Capture the cell that displays the provided text and extract its [x, y] central coordinate. 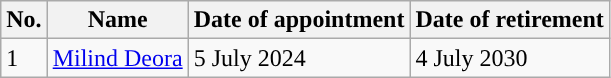
Name [118, 20]
No. [24, 20]
Date of retirement [510, 20]
Date of appointment [299, 20]
4 July 2030 [510, 58]
1 [24, 58]
5 July 2024 [299, 58]
Milind Deora [118, 58]
